Capture the cell that displays the provided text and extract its (x, y) central coordinate. 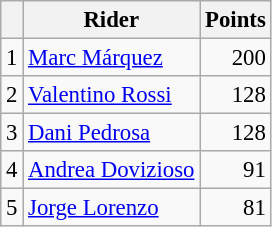
Dani Pedrosa (112, 133)
4 (12, 170)
1 (12, 58)
Points (236, 20)
2 (12, 95)
5 (12, 208)
Valentino Rossi (112, 95)
Andrea Dovizioso (112, 170)
3 (12, 133)
Marc Márquez (112, 58)
Rider (112, 20)
200 (236, 58)
Jorge Lorenzo (112, 208)
81 (236, 208)
91 (236, 170)
